Return the (X, Y) coordinate for the center point of the cell that contains the specified text.  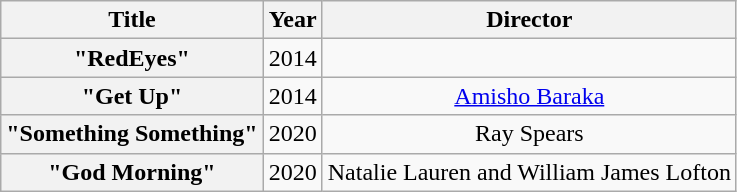
Year (292, 20)
Director (529, 20)
"Get Up" (132, 96)
"RedEyes" (132, 58)
"God Morning" (132, 172)
Ray Spears (529, 134)
Natalie Lauren and William James Lofton (529, 172)
"Something Something" (132, 134)
Amisho Baraka (529, 96)
Title (132, 20)
